Identify which cell holds the provided text, then report its (X, Y) central coordinate. 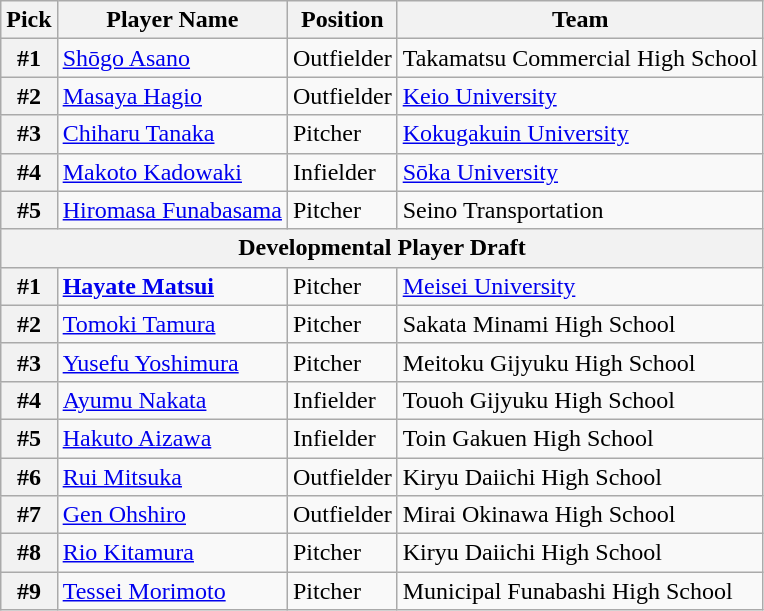
Position (342, 20)
Pick (29, 20)
Rio Kitamura (172, 553)
Mirai Okinawa High School (580, 515)
Hayate Matsui (172, 286)
Toin Gakuen High School (580, 438)
Yusefu Yoshimura (172, 362)
Municipal Funabashi High School (580, 591)
Player Name (172, 20)
Shōgo Asano (172, 58)
Kokugakuin University (580, 134)
Takamatsu Commercial High School (580, 58)
Meitoku Gijyuku High School (580, 362)
Meisei University (580, 286)
Seino Transportation (580, 210)
#9 (29, 591)
Team (580, 20)
Hakuto Aizawa (172, 438)
Hiromasa Funabasama (172, 210)
#6 (29, 477)
Rui Mitsuka (172, 477)
Keio University (580, 96)
Masaya Hagio (172, 96)
Makoto Kadowaki (172, 172)
Tessei Morimoto (172, 591)
Touoh Gijyuku High School (580, 400)
Sōka University (580, 172)
Ayumu Nakata (172, 400)
#8 (29, 553)
Developmental Player Draft (382, 248)
Tomoki Tamura (172, 324)
Sakata Minami High School (580, 324)
Chiharu Tanaka (172, 134)
#7 (29, 515)
Gen Ohshiro (172, 515)
